Pinpoint the cell where the given text exists, returning its (X, Y) midpoint coordinate. 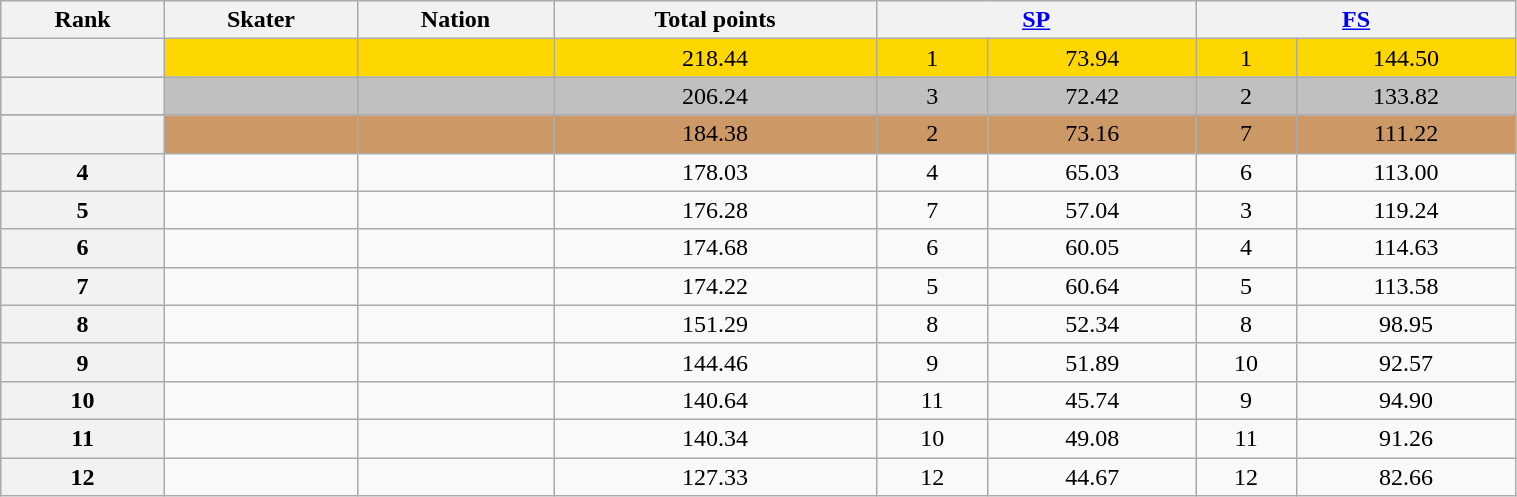
174.68 (716, 248)
FS (1356, 20)
151.29 (716, 324)
111.22 (1406, 134)
45.74 (1092, 400)
73.94 (1092, 58)
51.89 (1092, 362)
144.46 (716, 362)
Skater (260, 20)
72.42 (1092, 96)
133.82 (1406, 96)
113.00 (1406, 172)
184.38 (716, 134)
60.64 (1092, 286)
65.03 (1092, 172)
140.64 (716, 400)
60.05 (1092, 248)
SP (1036, 20)
218.44 (716, 58)
Total points (716, 20)
127.33 (716, 477)
82.66 (1406, 477)
91.26 (1406, 438)
Rank (83, 20)
44.67 (1092, 477)
113.58 (1406, 286)
174.22 (716, 286)
49.08 (1092, 438)
94.90 (1406, 400)
57.04 (1092, 210)
98.95 (1406, 324)
73.16 (1092, 134)
119.24 (1406, 210)
176.28 (716, 210)
144.50 (1406, 58)
114.63 (1406, 248)
206.24 (716, 96)
Nation (455, 20)
178.03 (716, 172)
140.34 (716, 438)
52.34 (1092, 324)
92.57 (1406, 362)
